For the text-containing cell, return its midpoint in [x, y] coordinate format. 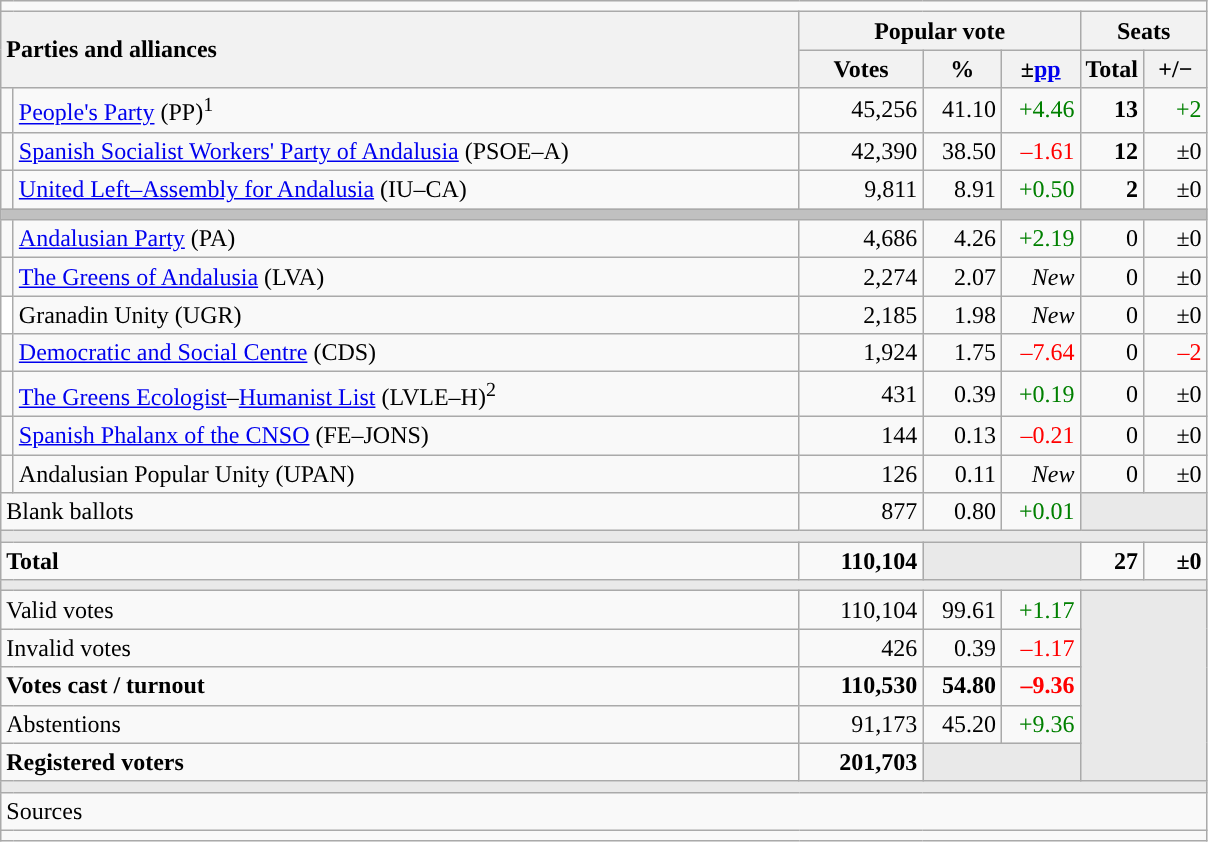
4,686 [861, 239]
0.13 [962, 435]
45,256 [861, 110]
126 [861, 474]
–1.17 [1040, 648]
12 [1112, 151]
People's Party (PP)1 [406, 110]
Spanish Phalanx of the CNSO (FE–JONS) [406, 435]
2,274 [861, 277]
91,173 [861, 724]
Invalid votes [400, 648]
Spanish Socialist Workers' Party of Andalusia (PSOE–A) [406, 151]
+0.50 [1040, 190]
2.07 [962, 277]
Registered voters [400, 762]
+0.19 [1040, 394]
Parties and alliances [400, 50]
41.10 [962, 110]
% [962, 69]
13 [1112, 110]
–9.36 [1040, 686]
+9.36 [1040, 724]
+1.17 [1040, 610]
877 [861, 512]
201,703 [861, 762]
2,185 [861, 315]
Votes [861, 69]
The Greens of Andalusia (LVA) [406, 277]
431 [861, 394]
38.50 [962, 151]
–2 [1176, 353]
1,924 [861, 353]
+4.46 [1040, 110]
99.61 [962, 610]
54.80 [962, 686]
Blank ballots [400, 512]
Andalusian Party (PA) [406, 239]
–7.64 [1040, 353]
426 [861, 648]
Votes cast / turnout [400, 686]
Andalusian Popular Unity (UPAN) [406, 474]
144 [861, 435]
–0.21 [1040, 435]
+2 [1176, 110]
Democratic and Social Centre (CDS) [406, 353]
+2.19 [1040, 239]
Abstentions [400, 724]
The Greens Ecologist–Humanist List (LVLE–H)2 [406, 394]
45.20 [962, 724]
+0.01 [1040, 512]
1.98 [962, 315]
–1.61 [1040, 151]
1.75 [962, 353]
Valid votes [400, 610]
Seats [1144, 31]
0.11 [962, 474]
Sources [604, 811]
±pp [1040, 69]
Popular vote [940, 31]
0.80 [962, 512]
4.26 [962, 239]
9,811 [861, 190]
110,530 [861, 686]
Granadin Unity (UGR) [406, 315]
2 [1112, 190]
United Left–Assembly for Andalusia (IU–CA) [406, 190]
27 [1112, 561]
+/− [1176, 69]
42,390 [861, 151]
8.91 [962, 190]
